Pinpoint the cell where the given text exists, returning its [X, Y] midpoint coordinate. 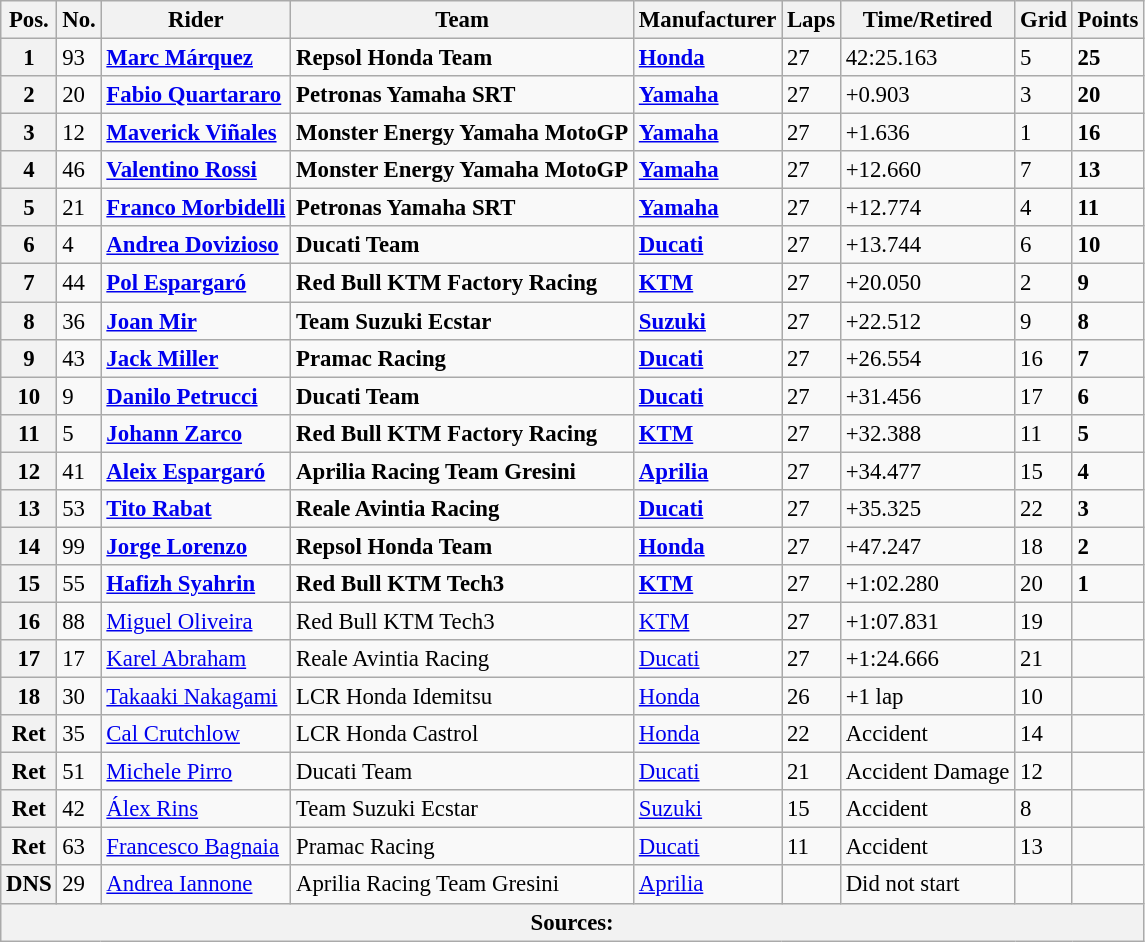
42 [79, 809]
19 [1044, 621]
42:25.163 [927, 58]
44 [79, 283]
Jorge Lorenzo [196, 546]
29 [79, 885]
Pol Espargaró [196, 283]
Pos. [29, 20]
Franco Morbidelli [196, 208]
LCR Honda Castrol [462, 734]
Sources: [572, 922]
35 [79, 734]
+20.050 [927, 283]
Accident Damage [927, 772]
+26.554 [927, 358]
+34.477 [927, 471]
+1:02.280 [927, 584]
Laps [812, 20]
+47.247 [927, 546]
88 [79, 621]
Joan Mir [196, 321]
+13.744 [927, 245]
+32.388 [927, 433]
63 [79, 847]
Points [1108, 20]
Andrea Iannone [196, 885]
Aleix Espargaró [196, 471]
No. [79, 20]
+1.636 [927, 133]
+12.774 [927, 208]
+31.456 [927, 396]
30 [79, 697]
Francesco Bagnaia [196, 847]
Andrea Dovizioso [196, 245]
55 [79, 584]
+22.512 [927, 321]
Danilo Petrucci [196, 396]
Grid [1044, 20]
26 [812, 697]
Valentino Rossi [196, 170]
+0.903 [927, 95]
99 [79, 546]
41 [79, 471]
Jack Miller [196, 358]
93 [79, 58]
Miguel Oliveira [196, 621]
Maverick Viñales [196, 133]
Álex Rins [196, 809]
LCR Honda Idemitsu [462, 697]
36 [79, 321]
+1:07.831 [927, 621]
+1:24.666 [927, 659]
25 [1108, 58]
+35.325 [927, 509]
Marc Márquez [196, 58]
Hafizh Syahrin [196, 584]
46 [79, 170]
Manufacturer [708, 20]
Fabio Quartararo [196, 95]
Takaaki Nakagami [196, 697]
Johann Zarco [196, 433]
Did not start [927, 885]
Karel Abraham [196, 659]
Time/Retired [927, 20]
Michele Pirro [196, 772]
Team [462, 20]
43 [79, 358]
53 [79, 509]
Rider [196, 20]
+12.660 [927, 170]
Cal Crutchlow [196, 734]
DNS [29, 885]
+1 lap [927, 697]
51 [79, 772]
Tito Rabat [196, 509]
